Capture the cell that displays the provided text and extract its (x, y) central coordinate. 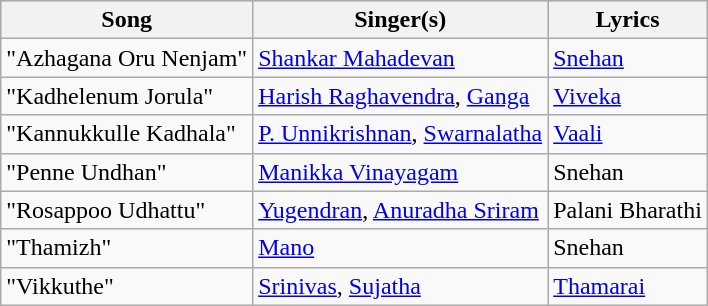
Harish Raghavendra, Ganga (400, 96)
Lyrics (628, 20)
"Rosappoo Udhattu" (127, 210)
Shankar Mahadevan (400, 58)
Mano (400, 248)
Viveka (628, 96)
Palani Bharathi (628, 210)
"Kannukkulle Kadhala" (127, 134)
"Thamizh" (127, 248)
"Penne Undhan" (127, 172)
P. Unnikrishnan, Swarnalatha (400, 134)
"Vikkuthe" (127, 286)
Srinivas, Sujatha (400, 286)
"Azhagana Oru Nenjam" (127, 58)
Yugendran, Anuradha Sriram (400, 210)
Vaali (628, 134)
"Kadhelenum Jorula" (127, 96)
Singer(s) (400, 20)
Thamarai (628, 286)
Song (127, 20)
Manikka Vinayagam (400, 172)
